Scan for the cell matching the given text and deliver its [x, y] coordinate at center. 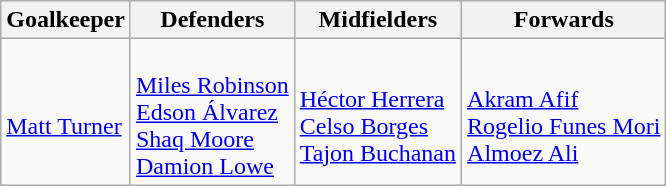
Matt Turner [66, 112]
Forwards [564, 20]
Akram Afif Rogelio Funes Mori Almoez Ali [564, 112]
Goalkeeper [66, 20]
Midfielders [378, 20]
Miles Robinson Edson Álvarez Shaq Moore Damion Lowe [212, 112]
Héctor Herrera Celso Borges Tajon Buchanan [378, 112]
Defenders [212, 20]
